Pinpoint the cell where the given text exists, returning its (x, y) midpoint coordinate. 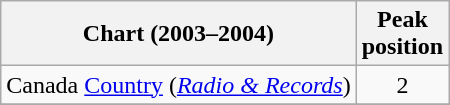
Canada Country (Radio & Records) (178, 85)
2 (402, 85)
Peakposition (402, 34)
Chart (2003–2004) (178, 34)
